Provide the [X, Y] coordinate of the cell's center where the given text is located.  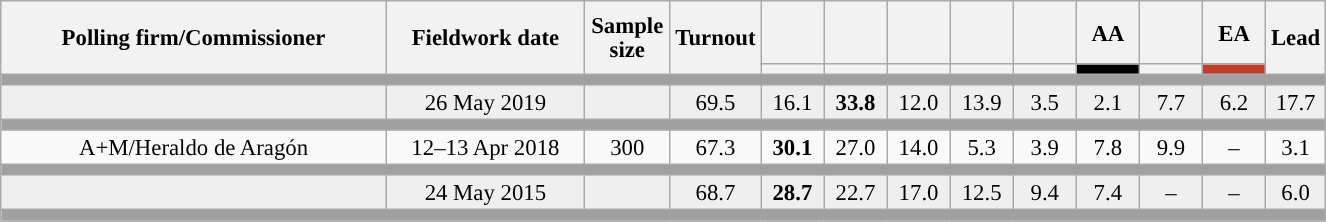
68.7 [716, 194]
Sample size [627, 38]
7.4 [1108, 194]
Polling firm/Commissioner [194, 38]
27.0 [856, 148]
Fieldwork date [485, 38]
9.9 [1170, 148]
12.5 [982, 194]
17.7 [1296, 102]
EA [1234, 32]
6.2 [1234, 102]
28.7 [792, 194]
Turnout [716, 38]
69.5 [716, 102]
3.5 [1044, 102]
7.8 [1108, 148]
16.1 [792, 102]
14.0 [918, 148]
33.8 [856, 102]
A+M/Heraldo de Aragón [194, 148]
AA [1108, 32]
30.1 [792, 148]
13.9 [982, 102]
5.3 [982, 148]
3.9 [1044, 148]
24 May 2015 [485, 194]
7.7 [1170, 102]
2.1 [1108, 102]
26 May 2019 [485, 102]
12.0 [918, 102]
12–13 Apr 2018 [485, 148]
22.7 [856, 194]
Lead [1296, 38]
6.0 [1296, 194]
67.3 [716, 148]
9.4 [1044, 194]
3.1 [1296, 148]
17.0 [918, 194]
300 [627, 148]
